Identify which cell holds the provided text, then report its [X, Y] central coordinate. 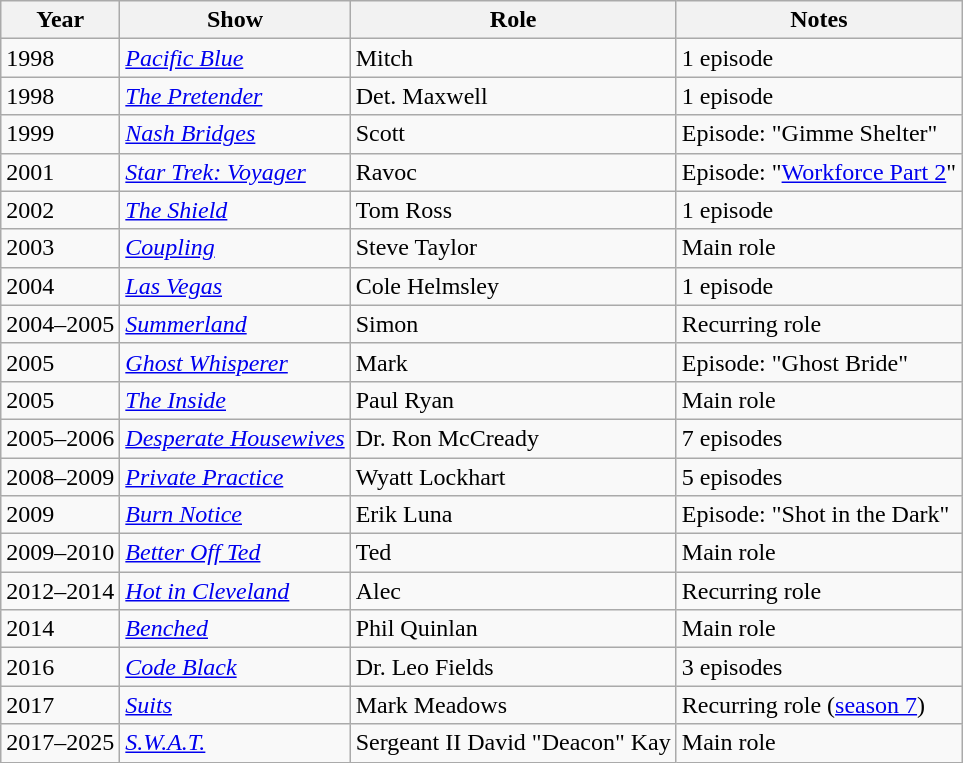
Sergeant II David "Deacon" Kay [513, 743]
Scott [513, 134]
Pacific Blue [235, 58]
5 episodes [818, 477]
Show [235, 20]
2001 [60, 172]
3 episodes [818, 667]
Dr. Leo Fields [513, 667]
Star Trek: Voyager [235, 172]
Better Off Ted [235, 553]
2008–2009 [60, 477]
Notes [818, 20]
Tom Ross [513, 210]
Alec [513, 591]
2004 [60, 286]
Episode: "Gimme Shelter" [818, 134]
2017 [60, 705]
Summerland [235, 324]
Nash Bridges [235, 134]
The Shield [235, 210]
Wyatt Lockhart [513, 477]
2002 [60, 210]
Steve Taylor [513, 248]
Dr. Ron McCready [513, 438]
Las Vegas [235, 286]
The Inside [235, 400]
Ravoc [513, 172]
Mitch [513, 58]
Mark [513, 362]
Erik Luna [513, 515]
Benched [235, 629]
2003 [60, 248]
2005–2006 [60, 438]
Cole Helmsley [513, 286]
Code Black [235, 667]
Simon [513, 324]
S.W.A.T. [235, 743]
2009–2010 [60, 553]
7 episodes [818, 438]
Role [513, 20]
Ghost Whisperer [235, 362]
Year [60, 20]
Episode: "Shot in the Dark" [818, 515]
Paul Ryan [513, 400]
Phil Quinlan [513, 629]
2014 [60, 629]
Burn Notice [235, 515]
1999 [60, 134]
Coupling [235, 248]
Episode: "Workforce Part 2" [818, 172]
Desperate Housewives [235, 438]
Episode: "Ghost Bride" [818, 362]
2004–2005 [60, 324]
Suits [235, 705]
Mark Meadows [513, 705]
Private Practice [235, 477]
2016 [60, 667]
Recurring role (season 7) [818, 705]
2009 [60, 515]
2012–2014 [60, 591]
Hot in Cleveland [235, 591]
Ted [513, 553]
The Pretender [235, 96]
2017–2025 [60, 743]
Det. Maxwell [513, 96]
